Return [x, y] of the center of cell containing provided text 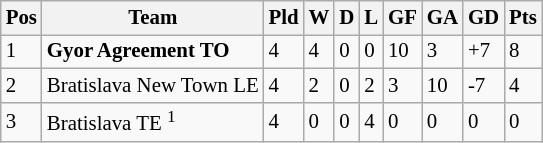
Gyor Agreement TO [153, 51]
GD [484, 18]
L [371, 18]
-7 [484, 85]
Team [153, 18]
GF [402, 18]
Pts [523, 18]
W [320, 18]
8 [523, 51]
Bratislava TE 1 [153, 122]
+7 [484, 51]
Pos [22, 18]
GA [442, 18]
D [346, 18]
Bratislava New Town LE [153, 85]
Pld [284, 18]
1 [22, 51]
